Search for the cell housing the specified text and yield its [x, y] center coordinate. 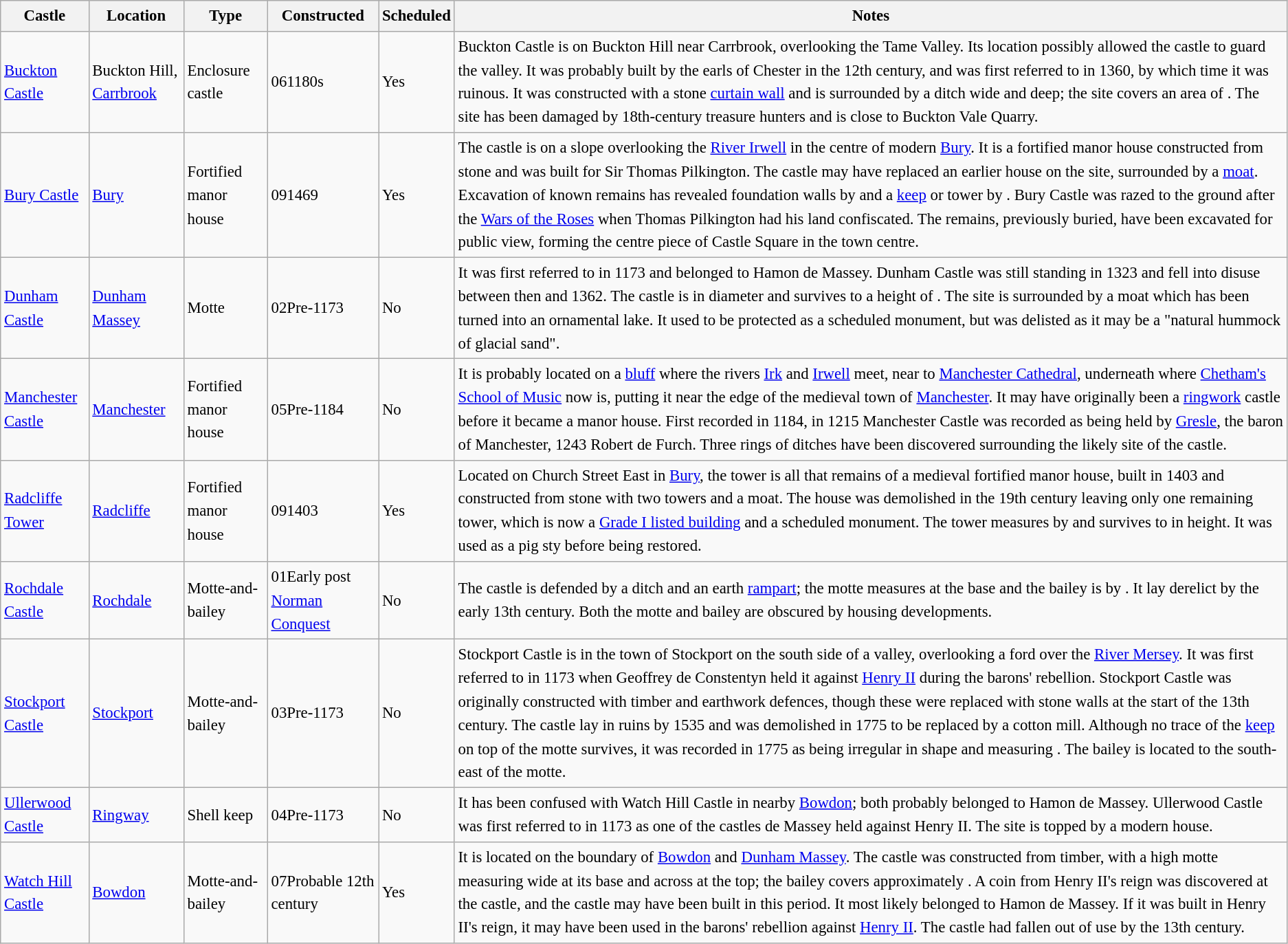
Radcliffe Tower [45, 510]
Dunham Castle [45, 308]
Ringway [136, 815]
Stockport Castle [45, 714]
Scheduled [417, 17]
Watch Hill Castle [45, 892]
Buckton Castle [45, 83]
05Pre-1184 [323, 410]
Notes [870, 17]
Ullerwood Castle [45, 815]
091403 [323, 510]
04Pre-1173 [323, 815]
07Probable 12th century [323, 892]
Motte [225, 308]
Stockport [136, 714]
Enclosure castle [225, 83]
Manchester [136, 410]
Dunham Massey [136, 308]
Type [225, 17]
Castle [45, 17]
Shell keep [225, 815]
Bury Castle [45, 195]
Manchester Castle [45, 410]
03Pre-1173 [323, 714]
01Early post Norman Conquest [323, 601]
Buckton Hill, Carrbrook [136, 83]
091469 [323, 195]
Radcliffe [136, 510]
Constructed [323, 17]
Bury [136, 195]
Rochdale Castle [45, 601]
Rochdale [136, 601]
Location [136, 17]
061180s [323, 83]
02Pre-1173 [323, 308]
Bowdon [136, 892]
